Capture the cell that displays the provided text and extract its [X, Y] central coordinate. 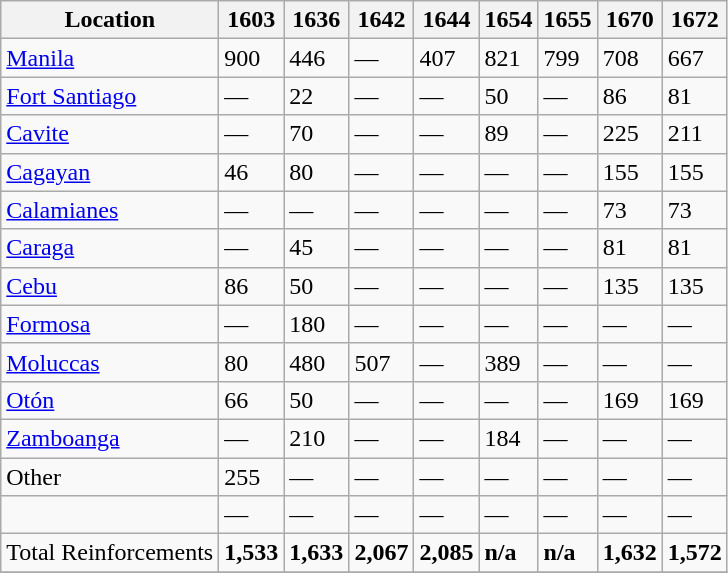
1655 [568, 20]
Fort Santiago [110, 96]
1670 [630, 20]
407 [446, 58]
1642 [382, 20]
Calamianes [110, 210]
1672 [694, 20]
Zamboanga [110, 438]
446 [316, 58]
Caraga [110, 248]
1654 [508, 20]
45 [316, 248]
Otón [110, 400]
821 [508, 58]
184 [508, 438]
Formosa [110, 324]
1603 [252, 20]
70 [316, 134]
180 [316, 324]
1636 [316, 20]
22 [316, 96]
211 [694, 134]
Location [110, 20]
89 [508, 134]
507 [382, 362]
2,067 [382, 553]
Cebu [110, 286]
1644 [446, 20]
708 [630, 58]
799 [568, 58]
66 [252, 400]
2,085 [446, 553]
1,633 [316, 553]
667 [694, 58]
480 [316, 362]
389 [508, 362]
Other [110, 477]
Cagayan [110, 172]
225 [630, 134]
210 [316, 438]
Manila [110, 58]
1,632 [630, 553]
Moluccas [110, 362]
46 [252, 172]
900 [252, 58]
1,533 [252, 553]
Cavite [110, 134]
Total Reinforcements [110, 553]
1,572 [694, 553]
255 [252, 477]
